From the cell containing the given text, extract its center point as [X, Y] coordinate. 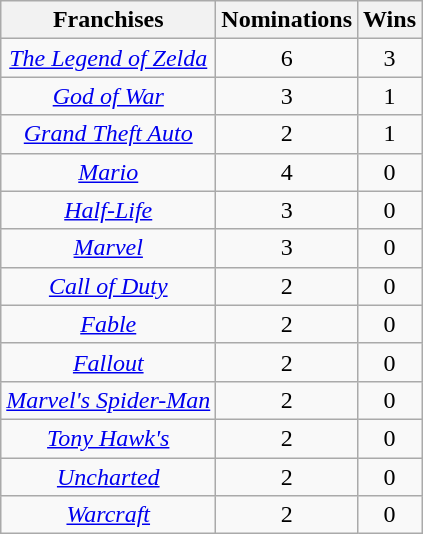
Grand Theft Auto [108, 134]
Uncharted [108, 477]
Tony Hawk's [108, 438]
Marvel's Spider-Man [108, 400]
Nominations [287, 20]
God of War [108, 96]
4 [287, 172]
Fable [108, 324]
Fallout [108, 362]
Wins [390, 20]
Mario [108, 172]
The Legend of Zelda [108, 58]
Franchises [108, 20]
Warcraft [108, 515]
Call of Duty [108, 286]
Marvel [108, 248]
6 [287, 58]
Half-Life [108, 210]
